Locate the cell with the specified text and output its (x, y) center coordinate. 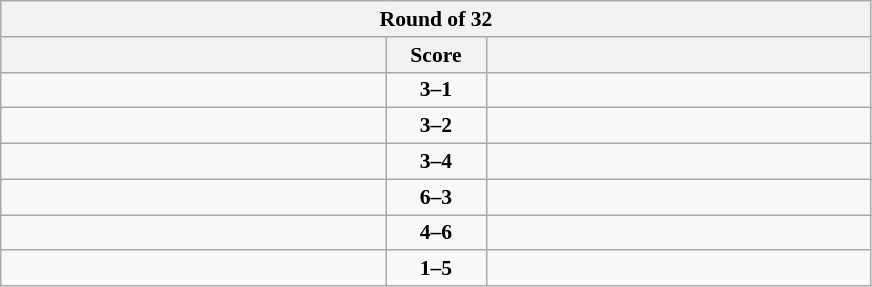
3–4 (436, 162)
6–3 (436, 197)
3–1 (436, 90)
3–2 (436, 126)
Score (436, 55)
1–5 (436, 269)
Round of 32 (436, 19)
4–6 (436, 233)
